Return the (x, y) coordinate for the center point of the cell that contains the specified text.  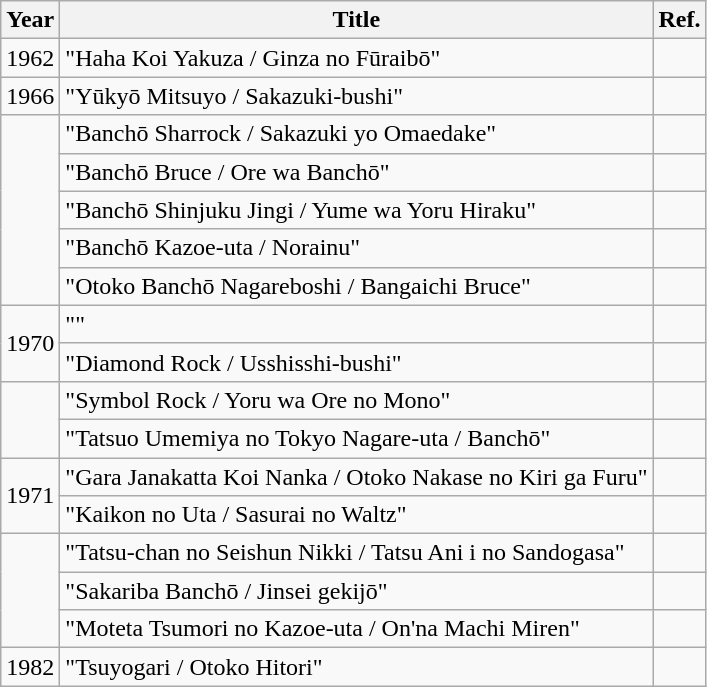
1970 (30, 343)
Year (30, 20)
"Symbol Rock / Yoru wa Ore no Mono" (356, 400)
1971 (30, 496)
"Tatsu-chan no Seishun Nikki / Tatsu Ani i no Sandogasa" (356, 553)
"Banchō Shinjuku Jingi / Yume wa Yoru Hiraku" (356, 210)
"Kaikon no Uta / Sasurai no Waltz" (356, 515)
Title (356, 20)
"Banchō Sharrock / Sakazuki yo Omaedake" (356, 134)
1962 (30, 58)
"" (356, 324)
"Yūkyō Mitsuyo / Sakazuki-bushi" (356, 96)
"Diamond Rock / Usshisshi-bushi" (356, 362)
"Gara Janakatta Koi Nanka / Otoko Nakase no Kiri ga Furu" (356, 477)
"Tsuyogari / Otoko Hitori" (356, 667)
"Moteta Tsumori no Kazoe-uta / On'na Machi Miren" (356, 629)
"Banchō Bruce / Ore wa Banchō" (356, 172)
"Tatsuo Umemiya no Tokyo Nagare-uta / Banchō" (356, 438)
"Banchō Kazoe-uta / Norainu" (356, 248)
"Sakariba Banchō / Jinsei gekijō" (356, 591)
1982 (30, 667)
1966 (30, 96)
"Otoko Banchō Nagareboshi / Bangaichi Bruce" (356, 286)
"Haha Koi Yakuza / Ginza no Fūraibō" (356, 58)
Ref. (680, 20)
